Pinpoint the cell where the given text exists, returning its [X, Y] midpoint coordinate. 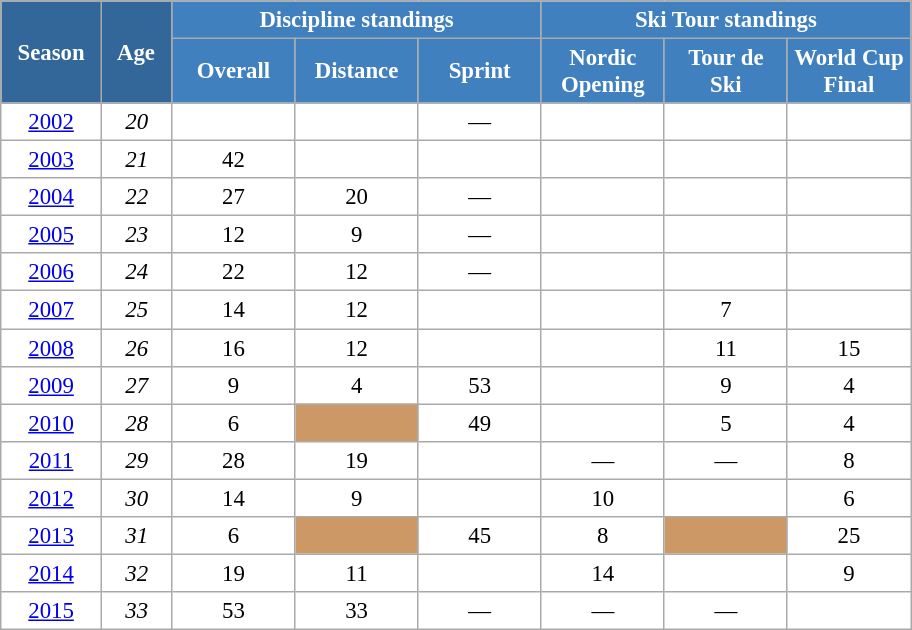
2010 [52, 423]
15 [848, 348]
Sprint [480, 72]
NordicOpening [602, 72]
10 [602, 498]
Discipline standings [356, 20]
42 [234, 160]
2005 [52, 235]
23 [136, 235]
31 [136, 536]
2003 [52, 160]
7 [726, 310]
2002 [52, 122]
30 [136, 498]
Season [52, 52]
24 [136, 273]
2011 [52, 460]
2013 [52, 536]
Distance [356, 72]
49 [480, 423]
Ski Tour standings [726, 20]
32 [136, 573]
2015 [52, 611]
Overall [234, 72]
2008 [52, 348]
2004 [52, 197]
2009 [52, 385]
29 [136, 460]
45 [480, 536]
Tour deSki [726, 72]
16 [234, 348]
5 [726, 423]
2006 [52, 273]
World CupFinal [848, 72]
21 [136, 160]
2012 [52, 498]
2007 [52, 310]
2014 [52, 573]
Age [136, 52]
26 [136, 348]
